Detect which cell encompasses the target text, then output its [x, y] center coordinate. 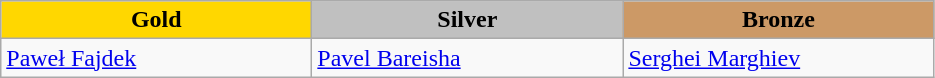
Paweł Fajdek [156, 58]
Serghei Marghiev [778, 58]
Pavel Bareisha [468, 58]
Gold [156, 20]
Silver [468, 20]
Bronze [778, 20]
